Scan for the cell matching the given text and deliver its [x, y] coordinate at center. 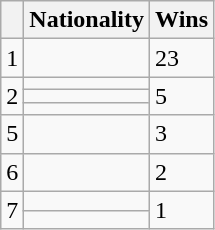
7 [12, 210]
Wins [182, 20]
6 [12, 172]
23 [182, 58]
3 [182, 134]
Nationality [87, 20]
